Locate the cell with the specified text and output its (x, y) center coordinate. 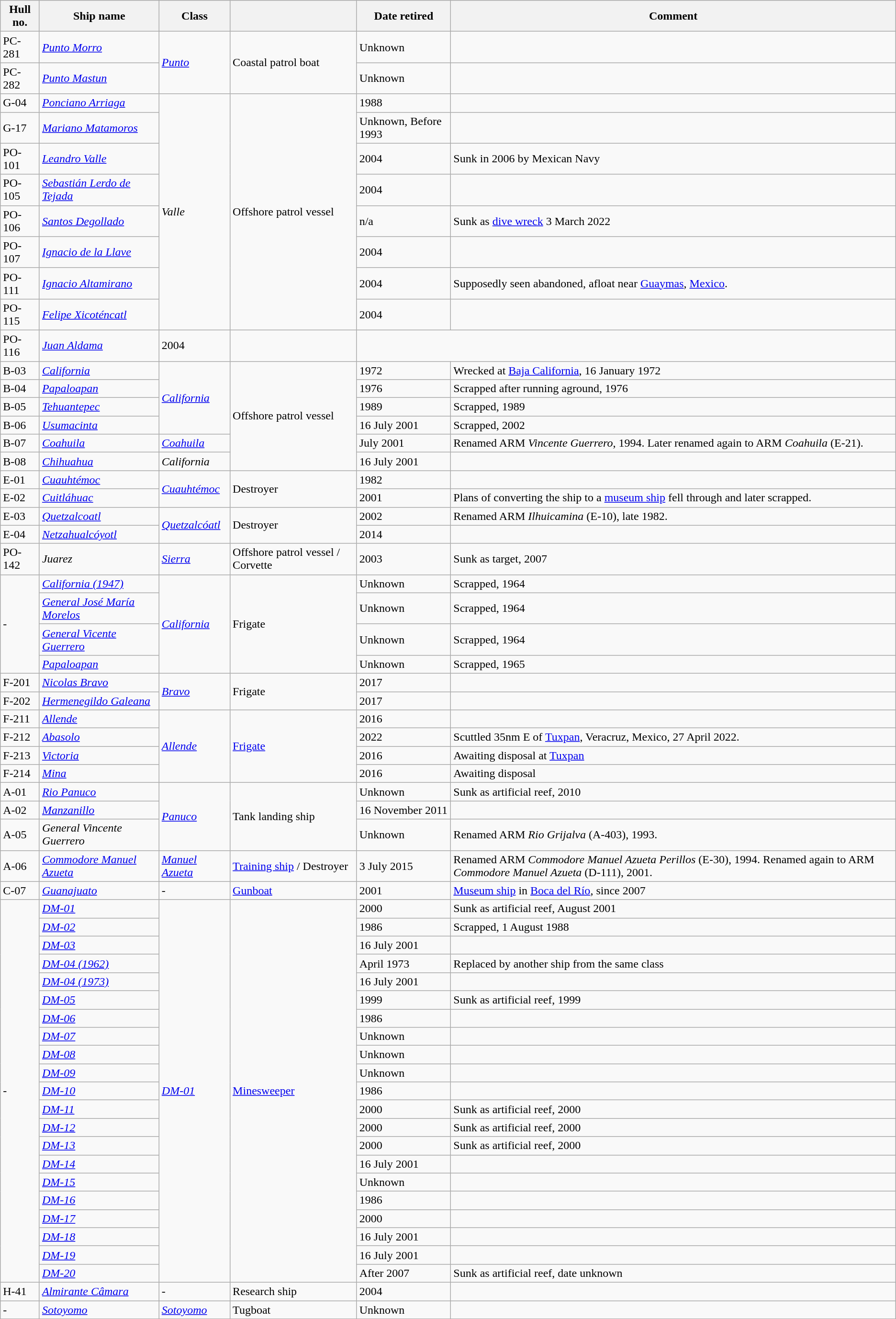
Juan Aldama (99, 346)
B-03 (20, 370)
Sierra (194, 559)
Punto Mastun (99, 79)
B-05 (20, 407)
DM-04 (1973) (99, 981)
2003 (404, 559)
Coastal patrol boat (294, 63)
Quetzalcóatl (194, 525)
DM-03 (99, 945)
Plans of converting the ship to a museum ship fell through and later scrapped. (673, 498)
PO-142 (20, 559)
B-04 (20, 389)
Sebastián Lerdo de Tejada (99, 190)
Valle (194, 212)
E-03 (20, 516)
E-04 (20, 534)
DM-06 (99, 1018)
PC-282 (20, 79)
DM-15 (99, 1182)
PO-107 (20, 252)
Scrapped, 1965 (673, 664)
1999 (404, 1000)
Manuel Azueta (194, 866)
Tank landing ship (294, 817)
16 November 2011 (404, 810)
Offshore patrol vessel / Corvette (294, 559)
DM-04 (1962) (99, 963)
Awaiting disposal at Tuxpan (673, 755)
DM-13 (99, 1146)
2014 (404, 534)
A-05 (20, 835)
Scrapped, 1989 (673, 407)
DM-14 (99, 1164)
DM-19 (99, 1255)
F-201 (20, 682)
DM-18 (99, 1237)
Awaiting disposal (673, 774)
F-212 (20, 737)
F-213 (20, 755)
B-06 (20, 425)
Training ship / Destroyer (294, 866)
Replaced by another ship from the same class (673, 963)
Minesweeper (294, 1091)
DM-10 (99, 1091)
Leandro Valle (99, 159)
PO-115 (20, 314)
Date retired (404, 16)
2002 (404, 516)
Juarez (99, 559)
DM-11 (99, 1109)
Santos Degollado (99, 221)
G-17 (20, 127)
Sunk in 2006 by Mexican Navy (673, 159)
Quetzalcoatl (99, 516)
DM-02 (99, 927)
A-06 (20, 866)
DM-16 (99, 1200)
Sunk as dive wreck 3 March 2022 (673, 221)
E-02 (20, 498)
Cuitláhuac (99, 498)
Tehuantepec (99, 407)
Unknown, Before 1993 (404, 127)
Scrapped, 2002 (673, 425)
Supposedly seen abandoned, afloat near Guaymas, Mexico. (673, 283)
Ship name (99, 16)
DM-08 (99, 1055)
Renamed ARM Vincente Guerrero, 1994. Later renamed again to ARM Coahuila (E-21). (673, 443)
Tugboat (294, 1309)
PO-111 (20, 283)
Gunboat (294, 891)
Hermenegildo Galeana (99, 700)
B-08 (20, 462)
Mina (99, 774)
DM-12 (99, 1127)
Punto (194, 63)
Felipe Xicoténcatl (99, 314)
F-214 (20, 774)
Punto Morro (99, 47)
July 2001 (404, 443)
April 1973 (404, 963)
C-07 (20, 891)
Mariano Matamoros (99, 127)
Scuttled 35nm E of Tuxpan, Veracruz, Mexico, 27 April 2022. (673, 737)
Wrecked at Baja California, 16 January 1972 (673, 370)
Sunk as artificial reef, 1999 (673, 1000)
B-07 (20, 443)
A-02 (20, 810)
Usumacinta (99, 425)
E-01 (20, 480)
General Vincente Guerrero (99, 835)
After 2007 (404, 1273)
PO-116 (20, 346)
H-41 (20, 1291)
DM-07 (99, 1037)
Guanajuato (99, 891)
Class (194, 16)
Victoria (99, 755)
1982 (404, 480)
Rio Panuco (99, 792)
Ponciano Arriaga (99, 103)
Sunk as artificial reef, August 2001 (673, 909)
Abasolo (99, 737)
Bravo (194, 691)
1988 (404, 103)
DM-05 (99, 1000)
Panuco (194, 817)
Ignacio de la Llave (99, 252)
1972 (404, 370)
F-211 (20, 719)
Nicolas Bravo (99, 682)
Renamed ARM Commodore Manuel Azueta Perillos (E-30), 1994. Renamed again to ARM Commodore Manuel Azueta (D-111), 2001. (673, 866)
Scrapped after running aground, 1976 (673, 389)
California (1947) (99, 584)
Hull no. (20, 16)
General José María Morelos (99, 608)
Museum ship in Boca del Río, since 2007 (673, 891)
A-01 (20, 792)
Netzahualcóyotl (99, 534)
Ignacio Altamirano (99, 283)
1989 (404, 407)
PO-101 (20, 159)
Chihuahua (99, 462)
F-202 (20, 700)
n/a (404, 221)
Renamed ARM Rio Grijalva (A-403), 1993. (673, 835)
2022 (404, 737)
PO-106 (20, 221)
3 July 2015 (404, 866)
Scrapped, 1 August 1988 (673, 927)
Sunk as artificial reef, date unknown (673, 1273)
DM-17 (99, 1218)
Commodore Manuel Azueta (99, 866)
General Vicente Guerrero (99, 640)
Sunk as artificial reef, 2010 (673, 792)
Research ship (294, 1291)
DM-20 (99, 1273)
Comment (673, 16)
PO-105 (20, 190)
Manzanillo (99, 810)
1976 (404, 389)
DM-09 (99, 1073)
Sunk as target, 2007 (673, 559)
Renamed ARM Ilhuicamina (E-10), late 1982. (673, 516)
Almirante Câmara (99, 1291)
G-04 (20, 103)
PC-281 (20, 47)
